From the cell containing the given text, extract its center point as [x, y] coordinate. 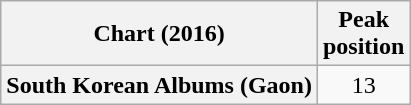
South Korean Albums (Gaon) [160, 85]
Peakposition [363, 34]
13 [363, 85]
Chart (2016) [160, 34]
